Pinpoint the cell where the given text exists, returning its [x, y] midpoint coordinate. 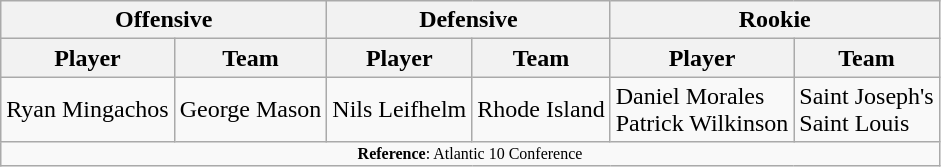
Defensive [468, 20]
Rookie [774, 20]
Reference: Atlantic 10 Conference [470, 154]
George Mason [250, 110]
Ryan Mingachos [88, 110]
Offensive [164, 20]
Rhode Island [541, 110]
Nils Leifhelm [400, 110]
Daniel MoralesPatrick Wilkinson [702, 110]
Saint Joseph'sSaint Louis [866, 110]
